Return (X, Y) of the center of cell containing provided text 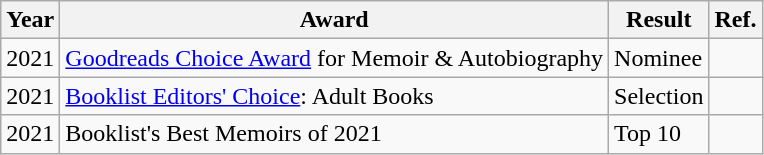
Booklist Editors' Choice: Adult Books (334, 96)
Ref. (736, 20)
Award (334, 20)
Nominee (659, 58)
Top 10 (659, 134)
Selection (659, 96)
Goodreads Choice Award for Memoir & Autobiography (334, 58)
Year (30, 20)
Result (659, 20)
Booklist's Best Memoirs of 2021 (334, 134)
